From the cell containing the given text, extract its center point as [x, y] coordinate. 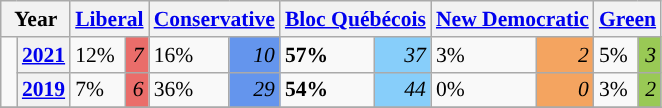
New Democratic [512, 19]
5% [616, 55]
0 [566, 90]
57% [328, 55]
7 [136, 55]
0% [484, 90]
10 [254, 55]
6 [136, 90]
37 [403, 55]
36% [189, 90]
12% [98, 55]
16% [189, 55]
3 [650, 55]
2019 [44, 90]
Bloc Québécois [356, 19]
44 [403, 90]
Year [36, 19]
Green [628, 19]
29 [254, 90]
7% [98, 90]
54% [328, 90]
Liberal [109, 19]
2021 [44, 55]
Conservative [214, 19]
